Scan for the cell matching the given text and deliver its (x, y) coordinate at center. 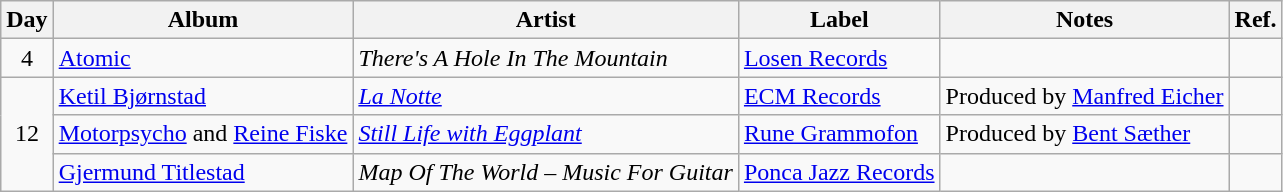
4 (27, 58)
Day (27, 20)
Produced by Bent Sæther (1084, 134)
Losen Records (839, 58)
Artist (546, 20)
Ketil Bjørnstad (203, 96)
ECM Records (839, 96)
12 (27, 134)
La Notte (546, 96)
Gjermund Titlestad (203, 172)
Map Of The World – Music For Guitar (546, 172)
Produced by Manfred Eicher (1084, 96)
There's A Hole In The Mountain (546, 58)
Notes (1084, 20)
Ref. (1256, 20)
Album (203, 20)
Motorpsycho and Reine Fiske (203, 134)
Rune Grammofon (839, 134)
Label (839, 20)
Still Life with Eggplant (546, 134)
Ponca Jazz Records (839, 172)
Atomic (203, 58)
